Provide the [x, y] coordinate of the cell's center where the given text is located.  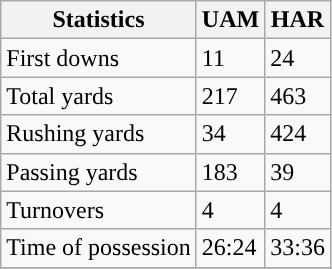
24 [298, 58]
HAR [298, 20]
424 [298, 134]
463 [298, 96]
33:36 [298, 248]
Statistics [99, 20]
UAM [230, 20]
26:24 [230, 248]
Turnovers [99, 210]
Rushing yards [99, 134]
First downs [99, 58]
Total yards [99, 96]
39 [298, 172]
34 [230, 134]
183 [230, 172]
Passing yards [99, 172]
11 [230, 58]
Time of possession [99, 248]
217 [230, 96]
